Detect which cell encompasses the target text, then output its (X, Y) center coordinate. 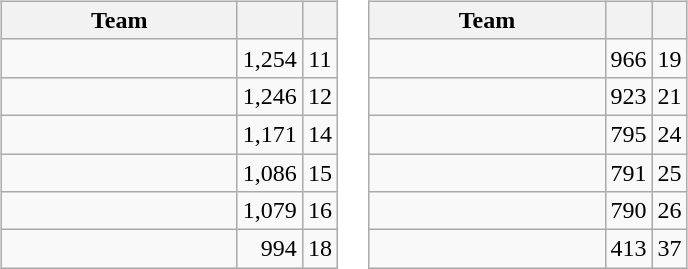
1,171 (270, 134)
1,079 (270, 211)
791 (628, 173)
1,254 (270, 58)
24 (670, 134)
1,086 (270, 173)
1,246 (270, 96)
12 (320, 96)
994 (270, 249)
14 (320, 134)
923 (628, 96)
37 (670, 249)
15 (320, 173)
413 (628, 249)
966 (628, 58)
19 (670, 58)
21 (670, 96)
18 (320, 249)
790 (628, 211)
795 (628, 134)
16 (320, 211)
25 (670, 173)
26 (670, 211)
11 (320, 58)
